Determine the (X, Y) coordinate at the center of the cell enclosing the given text.  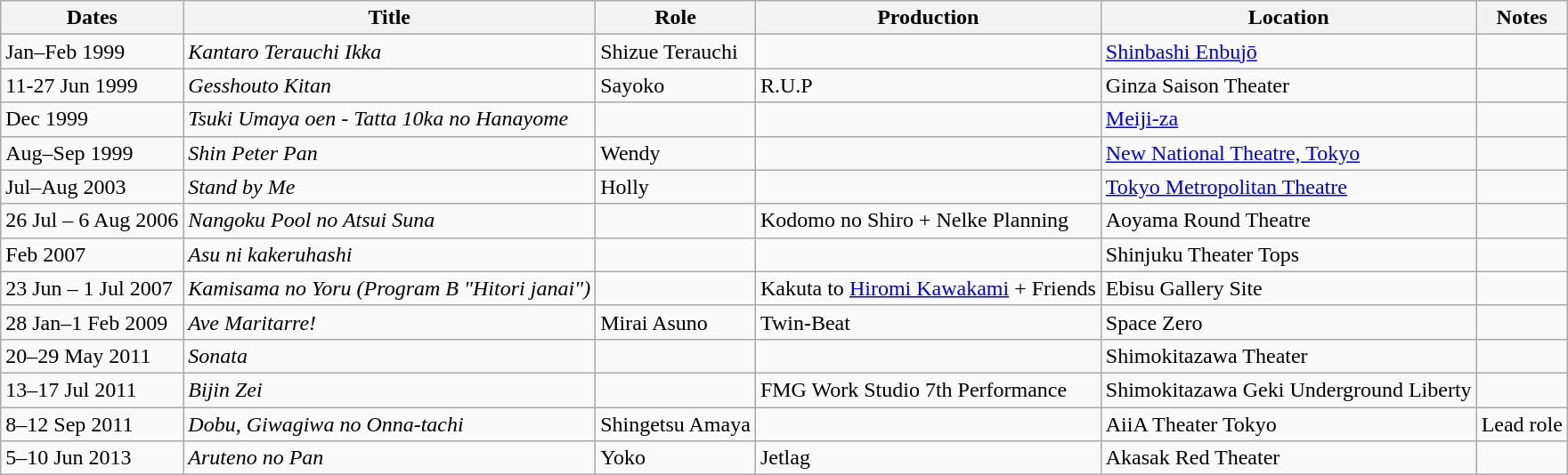
Ginza Saison Theater (1288, 85)
Dates (93, 18)
Feb 2007 (93, 254)
Shimokitazawa Theater (1288, 356)
Jan–Feb 1999 (93, 52)
5–10 Jun 2013 (93, 458)
20–29 May 2011 (93, 356)
Lead role (1522, 424)
Title (390, 18)
Stand by Me (390, 187)
Aoyama Round Theatre (1288, 221)
Space Zero (1288, 322)
New National Theatre, Tokyo (1288, 153)
Tokyo Metropolitan Theatre (1288, 187)
13–17 Jul 2011 (93, 390)
26 Jul – 6 Aug 2006 (93, 221)
Shinjuku Theater Tops (1288, 254)
Tsuki Umaya oen - Tatta 10ka no Hanayome (390, 119)
AiiA Theater Tokyo (1288, 424)
Mirai Asuno (676, 322)
R.U.P (928, 85)
Shingetsu Amaya (676, 424)
Aruteno no Pan (390, 458)
Akasak Red Theater (1288, 458)
Shin Peter Pan (390, 153)
Meiji-za (1288, 119)
Kantaro Terauchi Ikka (390, 52)
Sonata (390, 356)
Aug–Sep 1999 (93, 153)
Location (1288, 18)
Ave Maritarre! (390, 322)
Wendy (676, 153)
Dec 1999 (93, 119)
Jetlag (928, 458)
Nangoku Pool no Atsui Suna (390, 221)
Kamisama no Yoru (Program B "Hitori janai") (390, 288)
Shimokitazawa Geki Underground Liberty (1288, 390)
FMG Work Studio 7th Performance (928, 390)
Sayoko (676, 85)
Production (928, 18)
Kakuta to Hiromi Kawakami + Friends (928, 288)
Shinbashi Enbujō (1288, 52)
Kodomo no Shiro + Nelke Planning (928, 221)
23 Jun – 1 Jul 2007 (93, 288)
Holly (676, 187)
28 Jan–1 Feb 2009 (93, 322)
Gesshouto Kitan (390, 85)
8–12 Sep 2011 (93, 424)
Bijin Zei (390, 390)
Yoko (676, 458)
Asu ni kakeruhashi (390, 254)
Jul–Aug 2003 (93, 187)
Role (676, 18)
Twin-Beat (928, 322)
Ebisu Gallery Site (1288, 288)
Notes (1522, 18)
Dobu, Giwagiwa no Onna-tachi (390, 424)
Shizue Terauchi (676, 52)
11-27 Jun 1999 (93, 85)
